Detect which cell encompasses the target text, then output its [x, y] center coordinate. 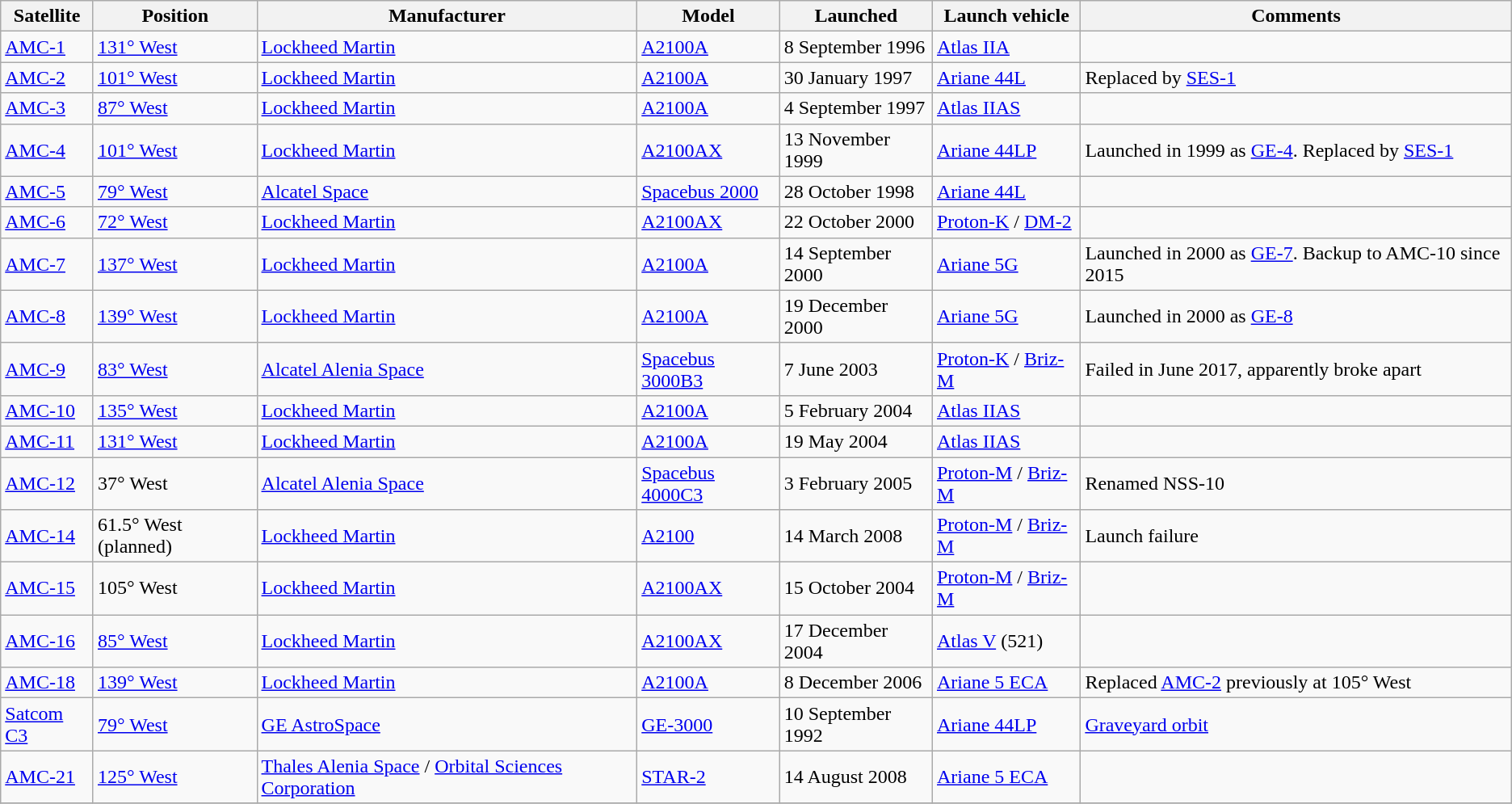
AMC-3 [47, 108]
Satellite [47, 16]
AMC-4 [47, 150]
15 October 2004 [856, 588]
Manufacturer [447, 16]
Spacebus 2000 [708, 192]
22 October 2000 [856, 222]
Comments [1296, 16]
85° West [174, 642]
Failed in June 2017, apparently broke apart [1296, 368]
Renamed NSS-10 [1296, 483]
Spacebus 3000B3 [708, 368]
Replaced AMC-2 previously at 105° West [1296, 683]
Launch vehicle [1006, 16]
14 September 2000 [856, 263]
4 September 1997 [856, 108]
AMC-16 [47, 642]
A2100 [708, 537]
72° West [174, 222]
14 March 2008 [856, 537]
Launched in 2000 as GE-8 [1296, 317]
Spacebus 4000C3 [708, 483]
19 December 2000 [856, 317]
8 December 2006 [856, 683]
Satcom C3 [47, 724]
Launched in 1999 as GE-4. Replaced by SES-1 [1296, 150]
Replaced by SES-1 [1296, 78]
13 November 1999 [856, 150]
7 June 2003 [856, 368]
AMC-14 [47, 537]
135° West [174, 410]
37° West [174, 483]
AMC-9 [47, 368]
Launched [856, 16]
AMC-21 [47, 777]
AMC-8 [47, 317]
AMC-6 [47, 222]
83° West [174, 368]
14 August 2008 [856, 777]
Alcatel Space [447, 192]
AMC-7 [47, 263]
5 February 2004 [856, 410]
30 January 1997 [856, 78]
61.5° West (planned) [174, 537]
Graveyard orbit [1296, 724]
Thales Alenia Space / Orbital Sciences Corporation [447, 777]
137° West [174, 263]
87° West [174, 108]
Model [708, 16]
AMC-10 [47, 410]
Position [174, 16]
STAR-2 [708, 777]
Atlas V (521) [1006, 642]
19 May 2004 [856, 441]
AMC-15 [47, 588]
AMC-5 [47, 192]
17 December 2004 [856, 642]
125° West [174, 777]
AMC-2 [47, 78]
Atlas IIA [1006, 47]
AMC-11 [47, 441]
AMC-18 [47, 683]
10 September 1992 [856, 724]
GE-3000 [708, 724]
Launch failure [1296, 537]
105° West [174, 588]
GE AstroSpace [447, 724]
Launched in 2000 as GE-7. Backup to AMC-10 since 2015 [1296, 263]
3 February 2005 [856, 483]
AMC-1 [47, 47]
Proton-K / Briz-M [1006, 368]
8 September 1996 [856, 47]
AMC-12 [47, 483]
Proton-K / DM-2 [1006, 222]
28 October 1998 [856, 192]
